Output the (X, Y) coordinate of the center of the cell containing the given text.  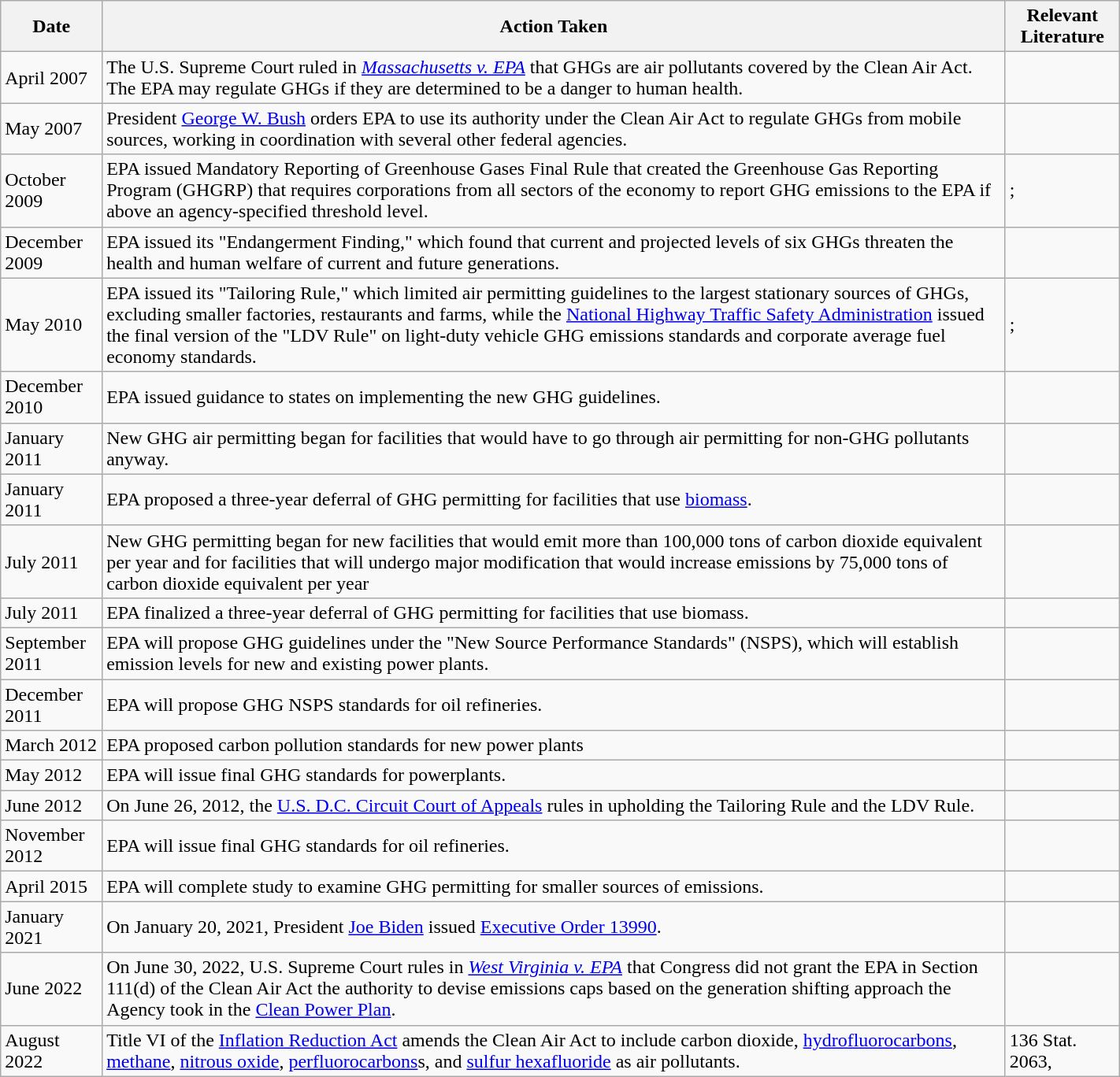
EPA will complete study to examine GHG permitting for smaller sources of emissions. (554, 886)
On January 20, 2021, President Joe Biden issued Executive Order 13990. (554, 927)
Relevant Literature (1062, 27)
May 2012 (52, 775)
January 2021 (52, 927)
EPA will issue final GHG standards for oil refineries. (554, 846)
May 2007 (52, 129)
New GHG air permitting began for facilities that would have to go through air permitting for non-GHG pollutants anyway. (554, 449)
June 2012 (52, 805)
December 2011 (52, 704)
April 2007 (52, 77)
September 2011 (52, 653)
October 2009 (52, 191)
June 2022 (52, 989)
May 2010 (52, 324)
EPA proposed a three-year deferral of GHG permitting for facilities that use biomass. (554, 499)
December 2010 (52, 397)
August 2022 (52, 1050)
EPA will issue final GHG standards for powerplants. (554, 775)
Date (52, 27)
EPA will propose GHG NSPS standards for oil refineries. (554, 704)
December 2009 (52, 252)
EPA finalized a three-year deferral of GHG permitting for facilities that use biomass. (554, 613)
November 2012 (52, 846)
EPA proposed carbon pollution standards for new power plants (554, 746)
April 2015 (52, 886)
136 Stat. 2063, (1062, 1050)
March 2012 (52, 746)
Action Taken (554, 27)
EPA issued guidance to states on implementing the new GHG guidelines. (554, 397)
On June 26, 2012, the U.S. D.C. Circuit Court of Appeals rules in upholding the Tailoring Rule and the LDV Rule. (554, 805)
